Return (X, Y) of the center of cell containing provided text 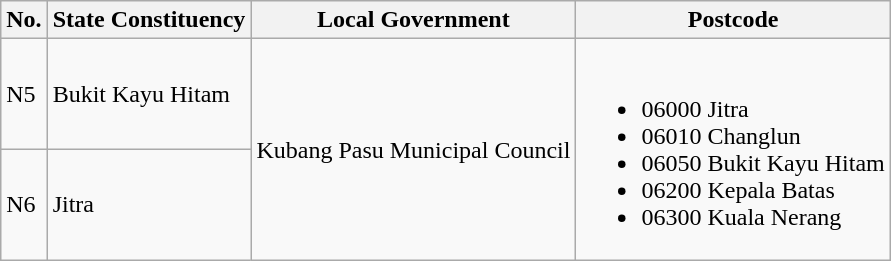
Jitra (149, 204)
Kubang Pasu Municipal Council (414, 150)
Bukit Kayu Hitam (149, 94)
N5 (24, 94)
06000 Jitra06010 Changlun06050 Bukit Kayu Hitam06200 Kepala Batas06300 Kuala Nerang (733, 150)
N6 (24, 204)
No. (24, 20)
Postcode (733, 20)
State Constituency (149, 20)
Local Government (414, 20)
